Capture the cell that displays the provided text and extract its [X, Y] central coordinate. 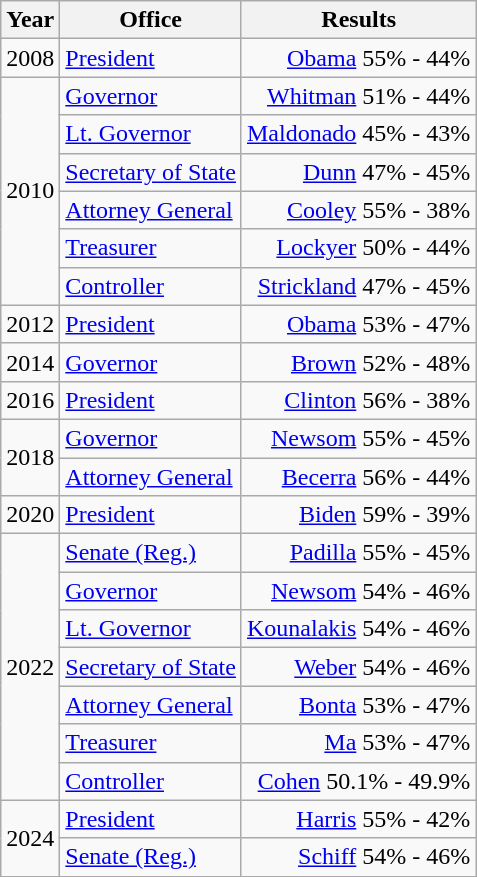
Cohen 50.1% - 49.9% [358, 781]
2008 [30, 58]
Biden 59% - 39% [358, 515]
Cooley 55% - 38% [358, 210]
Maldonado 45% - 43% [358, 134]
2018 [30, 457]
Dunn 47% - 45% [358, 172]
Newsom 54% - 46% [358, 591]
2012 [30, 324]
2016 [30, 400]
Obama 53% - 47% [358, 324]
Padilla 55% - 45% [358, 553]
2020 [30, 515]
Obama 55% - 44% [358, 58]
Office [151, 20]
Ma 53% - 47% [358, 743]
Whitman 51% - 44% [358, 96]
Bonta 53% - 47% [358, 705]
Becerra 56% - 44% [358, 477]
Schiff 54% - 46% [358, 857]
Brown 52% - 48% [358, 362]
Weber 54% - 46% [358, 667]
Results [358, 20]
Lockyer 50% - 44% [358, 248]
Clinton 56% - 38% [358, 400]
Strickland 47% - 45% [358, 286]
Kounalakis 54% - 46% [358, 629]
2014 [30, 362]
Harris 55% - 42% [358, 819]
Year [30, 20]
2010 [30, 191]
2024 [30, 838]
Newsom 55% - 45% [358, 438]
2022 [30, 667]
